Scan for the cell matching the given text and deliver its (X, Y) coordinate at center. 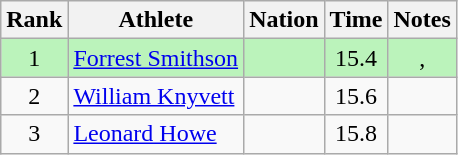
15.4 (356, 58)
1 (34, 58)
Notes (422, 20)
Forrest Smithson (156, 58)
Time (356, 20)
2 (34, 96)
Nation (284, 20)
William Knyvett (156, 96)
, (422, 58)
Leonard Howe (156, 134)
Athlete (156, 20)
15.6 (356, 96)
Rank (34, 20)
3 (34, 134)
15.8 (356, 134)
